Return the (x, y) coordinate for the center point of the cell that contains the specified text.  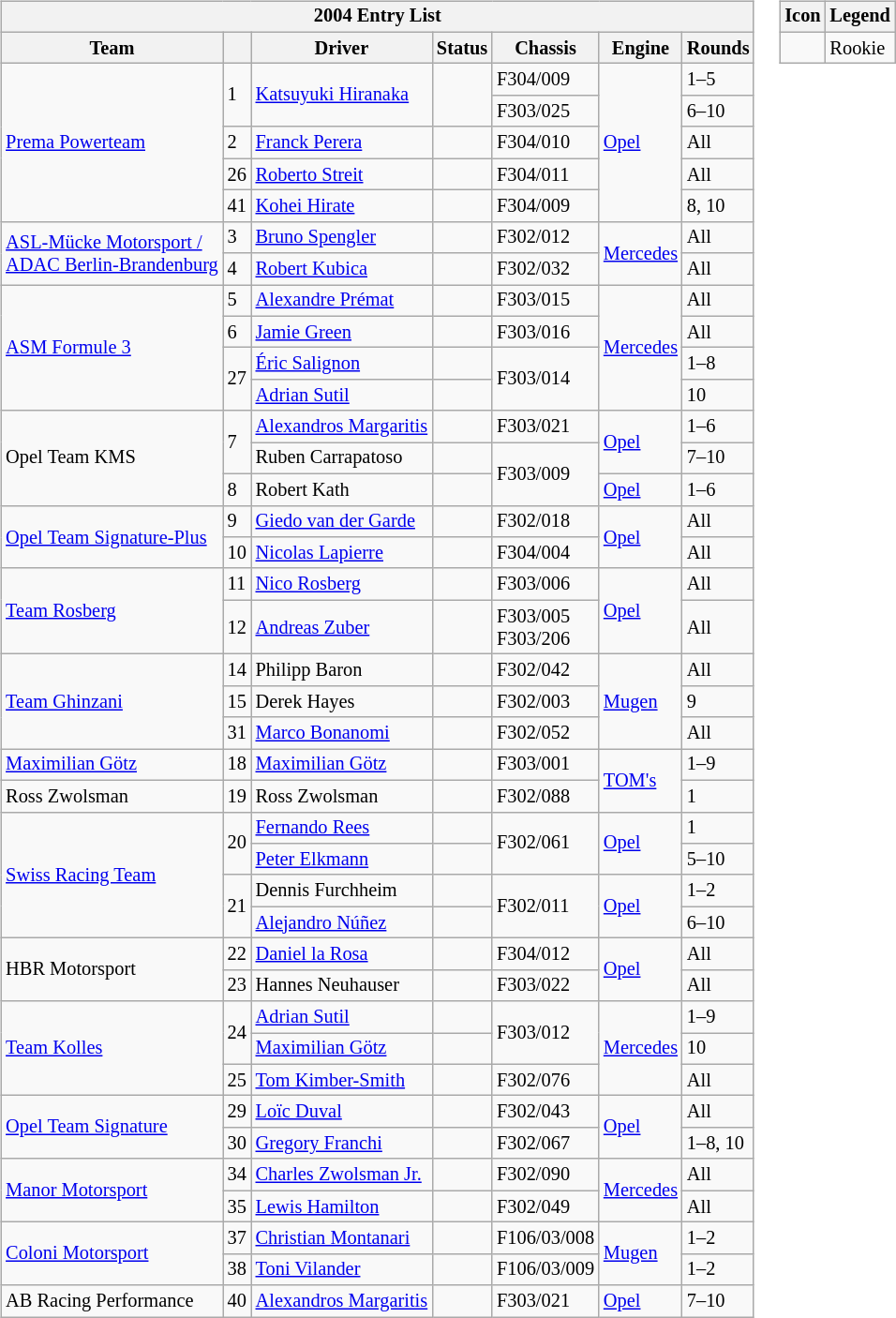
F303/015 (545, 301)
35 (237, 1206)
29 (237, 1112)
21 (237, 906)
18 (237, 765)
F303/005F303/206 (545, 627)
22 (237, 954)
Rookie (860, 48)
Giedo van der Garde (341, 521)
Engine (641, 48)
27 (237, 379)
F302/049 (545, 1206)
Team Rosberg (112, 611)
F304/011 (545, 174)
30 (237, 1144)
Peter Elkmann (341, 860)
14 (237, 670)
Katsuyuki Hiranaka (341, 96)
Chassis (545, 48)
38 (237, 1269)
Loïc Duval (341, 1112)
F302/003 (545, 701)
Derek Hayes (341, 701)
37 (237, 1238)
F106/03/008 (545, 1238)
Franck Perera (341, 142)
7 (237, 442)
41 (237, 206)
F303/012 (545, 1033)
Alejandro Núñez (341, 922)
6 (237, 332)
Éric Salignon (341, 364)
Status (462, 48)
1–5 (718, 80)
Coloni Motorsport (112, 1254)
ASL-Mücke Motorsport / ADAC Berlin-Brandenburg (112, 253)
F302/011 (545, 906)
F303/025 (545, 112)
F302/043 (545, 1112)
12 (237, 627)
19 (237, 796)
Kohei Hirate (341, 206)
F302/042 (545, 670)
Team Kolles (112, 1048)
34 (237, 1175)
11 (237, 584)
HBR Motorsport (112, 969)
Robert Kath (341, 489)
Prema Powerteam (112, 142)
8 (237, 489)
25 (237, 1080)
Gregory Franchi (341, 1144)
F303/014 (545, 379)
40 (237, 1301)
Legend (860, 17)
F303/001 (545, 765)
ASM Formule 3 (112, 349)
4 (237, 269)
15 (237, 701)
Charles Zwolsman Jr. (341, 1175)
F302/076 (545, 1080)
Opel Team Signature-Plus (112, 536)
Hannes Neuhauser (341, 985)
Driver (341, 48)
Icon (802, 17)
26 (237, 174)
F304/010 (545, 142)
F106/03/009 (545, 1269)
Christian Montanari (341, 1238)
F302/032 (545, 269)
F302/018 (545, 521)
Ruben Carrapatoso (341, 458)
5–10 (718, 860)
Marco Bonanomi (341, 733)
Robert Kubica (341, 269)
Bruno Spengler (341, 237)
F303/016 (545, 332)
Lewis Hamilton (341, 1206)
F304/012 (545, 954)
Nico Rosberg (341, 584)
1–8 (718, 364)
Rounds (718, 48)
F302/012 (545, 237)
5 (237, 301)
AB Racing Performance (112, 1301)
F302/088 (545, 796)
Opel Team Signature (112, 1127)
Alexandre Prémat (341, 301)
Team (112, 48)
Fernando Rees (341, 828)
F303/022 (545, 985)
F303/006 (545, 584)
Andreas Zuber (341, 627)
F302/090 (545, 1175)
Toni Vilander (341, 1269)
Swiss Racing Team (112, 876)
Dennis Furchheim (341, 891)
Philipp Baron (341, 670)
31 (237, 733)
F302/052 (545, 733)
2 (237, 142)
3 (237, 237)
2004 Entry List (377, 17)
Daniel la Rosa (341, 954)
8, 10 (718, 206)
24 (237, 1033)
1–8, 10 (718, 1144)
Jamie Green (341, 332)
F302/061 (545, 844)
F304/004 (545, 553)
Tom Kimber-Smith (341, 1080)
F303/009 (545, 474)
Manor Motorsport (112, 1191)
20 (237, 844)
F302/067 (545, 1144)
Opel Team KMS (112, 457)
23 (237, 985)
Nicolas Lapierre (341, 553)
Team Ghinzani (112, 701)
Roberto Streit (341, 174)
TOM's (641, 780)
